Determine the (X, Y) coordinate at the center of the cell enclosing the given text.  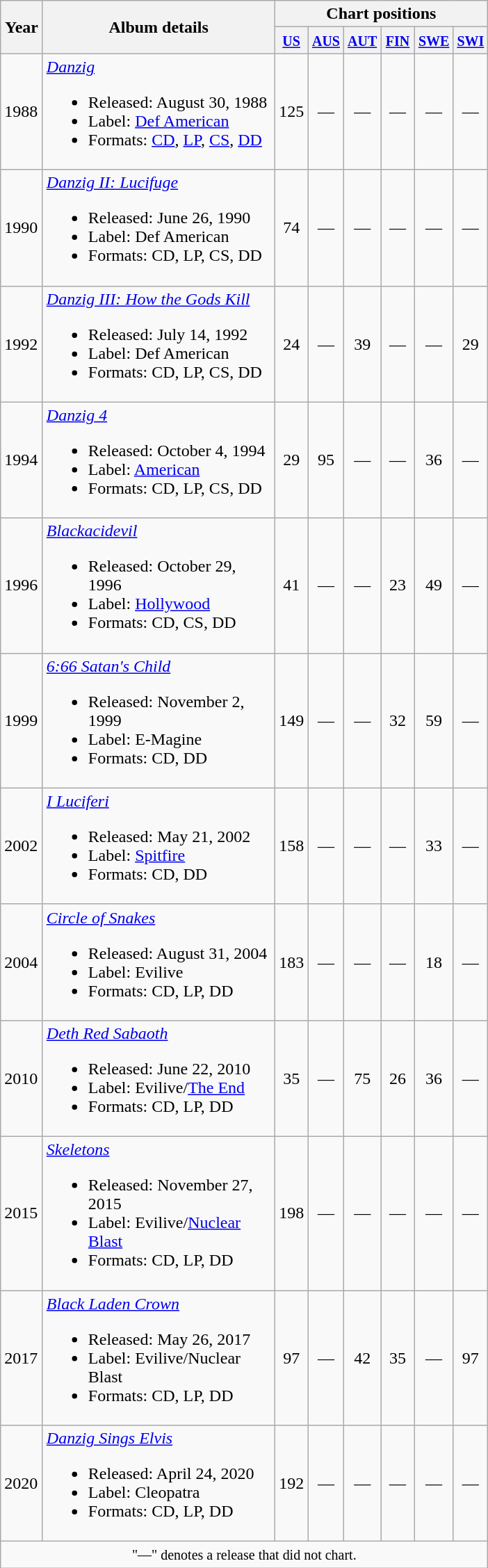
SWI (471, 40)
FIN (398, 40)
149 (292, 720)
Black Laden CrownReleased: May 26, 2017Label: Evilive/Nuclear BlastFormats: CD, LP, DD (158, 1358)
DanzigReleased: August 30, 1988Label: Def AmericanFormats: CD, LP, CS, DD (158, 111)
Danzig Sings ElvisReleased: April 24, 2020Label: CleopatraFormats: CD, LP, DD (158, 1484)
Danzig II: LucifugeReleased: June 26, 1990Label: Def AmericanFormats: CD, LP, CS, DD (158, 228)
1994 (22, 460)
AUT (363, 40)
42 (363, 1358)
183 (292, 962)
BlackacidevilReleased: October 29, 1996Label: HollywoodFormats: CD, CS, DD (158, 585)
Danzig III: How the Gods KillReleased: July 14, 1992Label: Def AmericanFormats: CD, LP, CS, DD (158, 343)
49 (434, 585)
39 (363, 343)
SkeletonsReleased: November 27, 2015Label: Evilive/Nuclear BlastFormats: CD, LP, DD (158, 1213)
2020 (22, 1484)
32 (398, 720)
95 (325, 460)
192 (292, 1484)
"—" denotes a release that did not chart. (245, 1555)
1990 (22, 228)
75 (363, 1078)
Danzig 4Released: October 4, 1994Label: AmericanFormats: CD, LP, CS, DD (158, 460)
2010 (22, 1078)
198 (292, 1213)
33 (434, 846)
1988 (22, 111)
AUS (325, 40)
Album details (158, 27)
Chart positions (381, 14)
41 (292, 585)
125 (292, 111)
2017 (22, 1358)
US (292, 40)
SWE (434, 40)
158 (292, 846)
59 (434, 720)
1992 (22, 343)
18 (434, 962)
1996 (22, 585)
1999 (22, 720)
Deth Red SabaothReleased: June 22, 2010Label: Evilive/The EndFormats: CD, LP, DD (158, 1078)
24 (292, 343)
2002 (22, 846)
23 (398, 585)
2015 (22, 1213)
74 (292, 228)
Circle of SnakesReleased: August 31, 2004Label: EviliveFormats: CD, LP, DD (158, 962)
I LuciferiReleased: May 21, 2002Label: SpitfireFormats: CD, DD (158, 846)
6:66 Satan's ChildReleased: November 2, 1999Label: E-MagineFormats: CD, DD (158, 720)
2004 (22, 962)
Year (22, 27)
26 (398, 1078)
